Output the [x, y] coordinate of the center of the cell containing the given text.  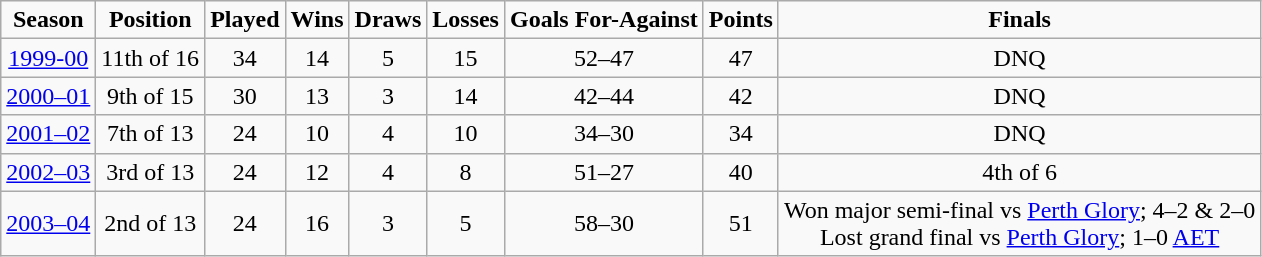
3rd of 13 [150, 172]
4th of 6 [1019, 172]
42–44 [604, 96]
42 [740, 96]
Position [150, 20]
2003–04 [48, 224]
Season [48, 20]
7th of 13 [150, 134]
Losses [466, 20]
30 [245, 96]
58–30 [604, 224]
11th of 16 [150, 58]
51–27 [604, 172]
Draws [388, 20]
8 [466, 172]
2002–03 [48, 172]
2000–01 [48, 96]
Finals [1019, 20]
Points [740, 20]
Played [245, 20]
52–47 [604, 58]
2001–02 [48, 134]
47 [740, 58]
2nd of 13 [150, 224]
51 [740, 224]
9th of 15 [150, 96]
34–30 [604, 134]
12 [317, 172]
13 [317, 96]
40 [740, 172]
Won major semi-final vs Perth Glory; 4–2 & 2–0 Lost grand final vs Perth Glory; 1–0 AET [1019, 224]
Wins [317, 20]
16 [317, 224]
Goals For-Against [604, 20]
15 [466, 58]
1999-00 [48, 58]
